Return [x, y] of the center of cell containing provided text 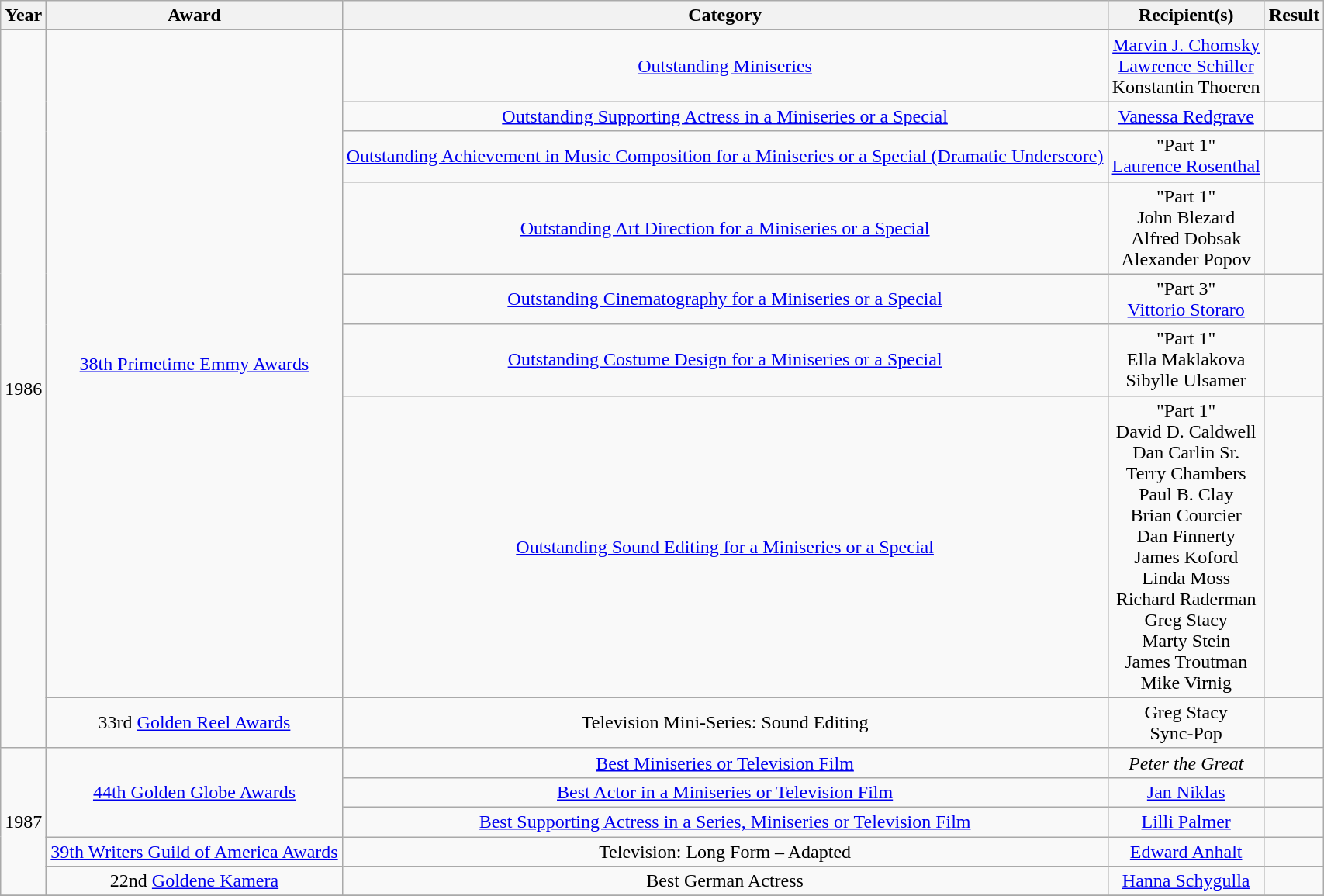
Award [194, 16]
Best Actor in a Miniseries or Television Film [724, 792]
Outstanding Miniseries [724, 66]
Television Mini-Series: Sound Editing [724, 723]
39th Writers Guild of America Awards [194, 851]
Result [1294, 16]
22nd Goldene Kamera [194, 881]
Hanna Schygulla [1186, 881]
Lilli Palmer [1186, 822]
Vanessa Redgrave [1186, 116]
"Part 1" John Blezard Alfred Dobsak Alexander Popov [1186, 228]
Outstanding Costume Design for a Miniseries or a Special [724, 360]
Marvin J. Chomsky Lawrence Schiller Konstantin Thoeren [1186, 66]
Outstanding Cinematography for a Miniseries or a Special [724, 299]
Jan Niklas [1186, 792]
Best German Actress [724, 881]
44th Golden Globe Awards [194, 792]
33rd Golden Reel Awards [194, 723]
Outstanding Supporting Actress in a Miniseries or a Special [724, 116]
Peter the Great [1186, 763]
Category [724, 16]
"Part 1" Ella Maklakova Sibylle Ulsamer [1186, 360]
Edward Anhalt [1186, 851]
"Part 3" Vittorio Storaro [1186, 299]
Greg Stacy Sync-Pop [1186, 723]
Outstanding Sound Editing for a Miniseries or a Special [724, 546]
Best Supporting Actress in a Series, Miniseries or Television Film [724, 822]
Recipient(s) [1186, 16]
Best Miniseries or Television Film [724, 763]
Outstanding Art Direction for a Miniseries or a Special [724, 228]
Year [23, 16]
38th Primetime Emmy Awards [194, 364]
1987 [23, 822]
Television: Long Form – Adapted [724, 851]
"Part 1" Laurence Rosenthal [1186, 157]
1986 [23, 389]
Outstanding Achievement in Music Composition for a Miniseries or a Special (Dramatic Underscore) [724, 157]
